Return (X, Y) of the center of cell containing provided text 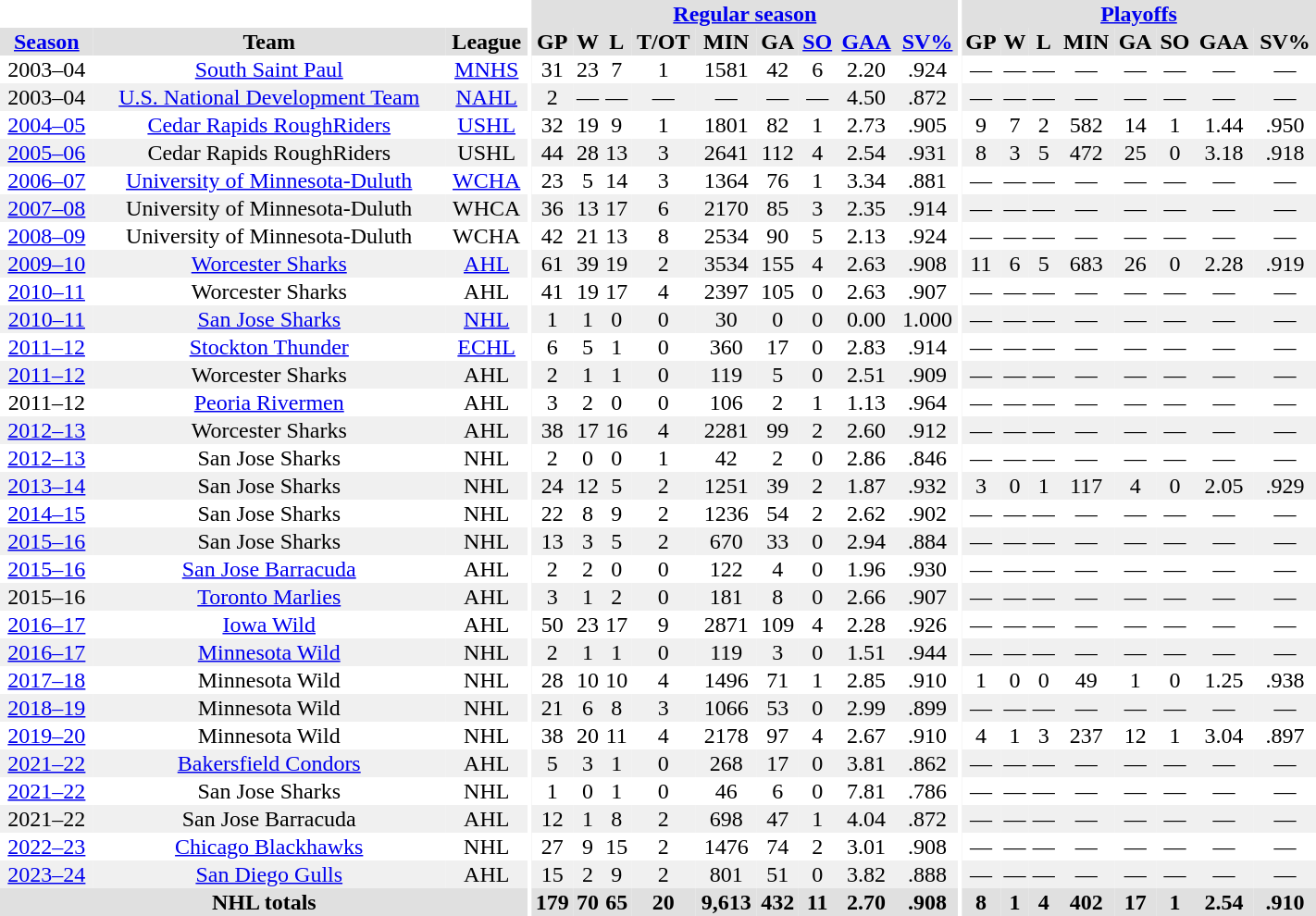
1.96 (866, 569)
2281 (726, 430)
2014–15 (46, 514)
472 (1086, 153)
.888 (927, 874)
Season (46, 42)
179 (552, 902)
7.81 (866, 791)
24 (552, 486)
Team (269, 42)
1.51 (866, 652)
71 (777, 680)
Playoffs (1138, 14)
NHL totals (265, 902)
3.01 (866, 847)
2871 (726, 625)
670 (726, 541)
3534 (726, 264)
2.73 (866, 125)
Stockton Thunder (269, 347)
T/OT (664, 42)
1801 (726, 125)
2013–14 (46, 486)
2008–09 (46, 236)
2022–23 (46, 847)
2170 (726, 208)
1.13 (866, 402)
3.81 (866, 763)
2018–19 (46, 708)
99 (777, 430)
2009–10 (46, 264)
WHCA (487, 208)
2.60 (866, 430)
0.00 (866, 319)
1.87 (866, 486)
2017–18 (46, 680)
53 (777, 708)
.881 (927, 180)
32 (552, 125)
82 (777, 125)
33 (777, 541)
San Diego Gulls (269, 874)
.932 (927, 486)
2007–08 (46, 208)
2.62 (866, 514)
181 (726, 597)
2.13 (866, 236)
2004–05 (46, 125)
ECHL (487, 347)
.930 (927, 569)
.846 (927, 458)
683 (1086, 264)
.926 (927, 625)
9,613 (726, 902)
1476 (726, 847)
Peoria Rivermen (269, 402)
Bakersfield Condors (269, 763)
105 (777, 291)
4.50 (866, 97)
237 (1086, 736)
122 (726, 569)
54 (777, 514)
2.05 (1223, 486)
2.94 (866, 541)
109 (777, 625)
NAHL (487, 97)
117 (1086, 486)
2397 (726, 291)
47 (777, 819)
.938 (1285, 680)
.902 (927, 514)
402 (1086, 902)
155 (777, 264)
26 (1135, 264)
Iowa Wild (269, 625)
2.83 (866, 347)
2.35 (866, 208)
South Saint Paul (269, 69)
2.51 (866, 375)
.918 (1285, 153)
.905 (927, 125)
2.99 (866, 708)
.929 (1285, 486)
25 (1135, 153)
.950 (1285, 125)
Chicago Blackhawks (269, 847)
61 (552, 264)
49 (1086, 680)
31 (552, 69)
3.82 (866, 874)
U.S. National Development Team (269, 97)
106 (726, 402)
.931 (927, 153)
70 (587, 902)
22 (552, 514)
90 (777, 236)
432 (777, 902)
2.86 (866, 458)
51 (777, 874)
2023–24 (46, 874)
1251 (726, 486)
50 (552, 625)
.862 (927, 763)
1.44 (1223, 125)
2.85 (866, 680)
3.34 (866, 180)
MNHS (487, 69)
Regular season (744, 14)
.944 (927, 652)
1.000 (927, 319)
360 (726, 347)
16 (616, 430)
85 (777, 208)
44 (552, 153)
1236 (726, 514)
1364 (726, 180)
801 (726, 874)
2534 (726, 236)
2641 (726, 153)
97 (777, 736)
1066 (726, 708)
2.20 (866, 69)
.897 (1285, 736)
.964 (927, 402)
2.66 (866, 597)
.786 (927, 791)
.919 (1285, 264)
1.25 (1223, 680)
League (487, 42)
2178 (726, 736)
3.04 (1223, 736)
4.04 (866, 819)
698 (726, 819)
.912 (927, 430)
76 (777, 180)
268 (726, 763)
1496 (726, 680)
2005–06 (46, 153)
.884 (927, 541)
2.70 (866, 902)
2006–07 (46, 180)
112 (777, 153)
41 (552, 291)
30 (726, 319)
3.18 (1223, 153)
46 (726, 791)
582 (1086, 125)
74 (777, 847)
27 (552, 847)
1581 (726, 69)
36 (552, 208)
Toronto Marlies (269, 597)
2.67 (866, 736)
2019–20 (46, 736)
.899 (927, 708)
65 (616, 902)
.909 (927, 375)
